Scan for the cell matching the given text and deliver its (X, Y) coordinate at center. 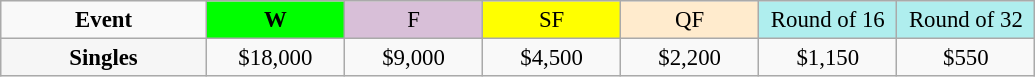
W (275, 20)
Round of 16 (828, 20)
Round of 32 (966, 20)
Event (104, 20)
QF (690, 20)
$18,000 (275, 58)
$2,200 (690, 58)
F (413, 20)
$1,150 (828, 58)
SF (552, 20)
$550 (966, 58)
$9,000 (413, 58)
$4,500 (552, 58)
Singles (104, 58)
